Return [X, Y] of the center of cell containing provided text 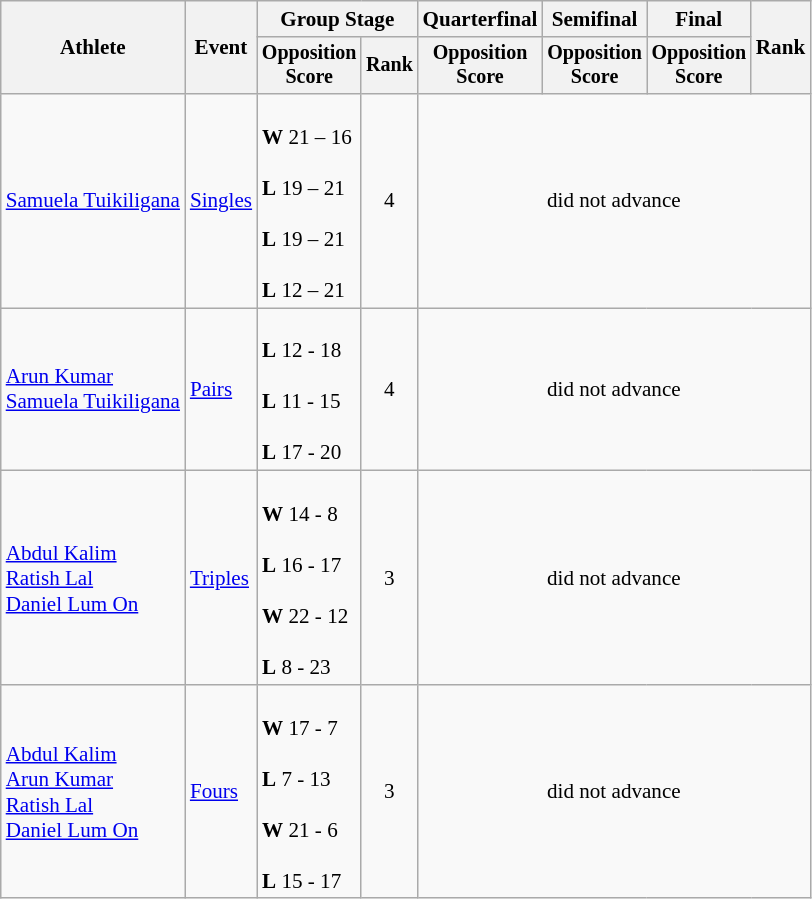
Abdul KalimArun KumarRatish LalDaniel Lum On [93, 792]
Arun KumarSamuela Tuikiligana [93, 390]
L 12 - 18L 11 - 15L 17 - 20 [309, 390]
Group Stage [337, 18]
Fours [221, 792]
Pairs [221, 390]
Final [699, 18]
Semifinal [594, 18]
W 14 - 8L 16 - 17W 22 - 12L 8 - 23 [309, 578]
W 17 - 7L 7 - 13W 21 - 6L 15 - 17 [309, 792]
Singles [221, 201]
Athlete [93, 48]
Quarterfinal [480, 18]
W 21 – 16L 19 – 21L 19 – 21L 12 – 21 [309, 201]
Abdul KalimRatish LalDaniel Lum On [93, 578]
Samuela Tuikiligana [93, 201]
Event [221, 48]
Triples [221, 578]
